Output the [X, Y] coordinate of the center of the cell containing the given text.  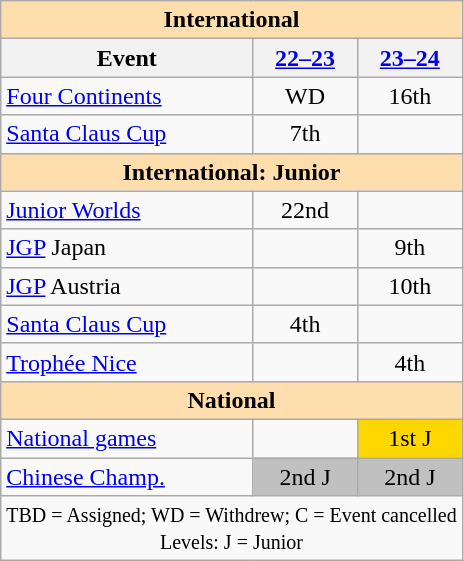
Junior Worlds [127, 210]
9th [410, 248]
1st J [410, 438]
23–24 [410, 58]
16th [410, 96]
JGP Japan [127, 248]
National [232, 400]
Event [127, 58]
Chinese Champ. [127, 477]
10th [410, 286]
Four Continents [127, 96]
7th [306, 134]
22–23 [306, 58]
National games [127, 438]
WD [306, 96]
International [232, 20]
22nd [306, 210]
International: Junior [232, 172]
Trophée Nice [127, 362]
TBD = Assigned; WD = Withdrew; C = Event cancelledLevels: J = Junior [232, 528]
JGP Austria [127, 286]
